Search for the cell housing the specified text and yield its [x, y] center coordinate. 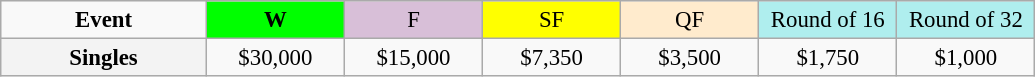
QF [690, 20]
$1,000 [966, 58]
SF [552, 20]
F [413, 20]
$15,000 [413, 58]
$3,500 [690, 58]
Singles [104, 58]
Round of 16 [828, 20]
Event [104, 20]
W [275, 20]
$7,350 [552, 58]
$30,000 [275, 58]
Round of 32 [966, 20]
$1,750 [828, 58]
